Capture the cell that displays the provided text and extract its (x, y) central coordinate. 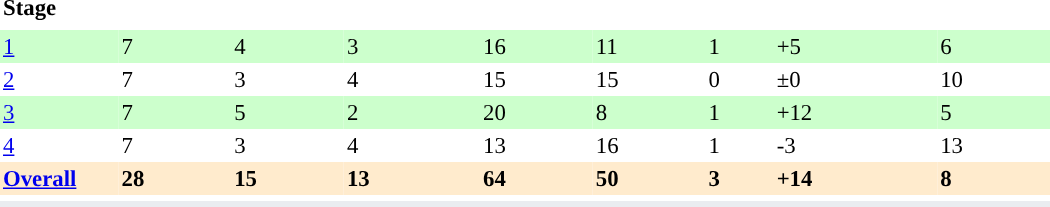
6 (994, 46)
50 (650, 178)
64 (536, 178)
Overall (59, 178)
11 (650, 46)
28 (174, 178)
10 (994, 80)
0 (740, 80)
-3 (856, 146)
±0 (856, 80)
+12 (856, 112)
+14 (856, 178)
20 (536, 112)
+5 (856, 46)
